Identify which cell holds the provided text, then report its (X, Y) central coordinate. 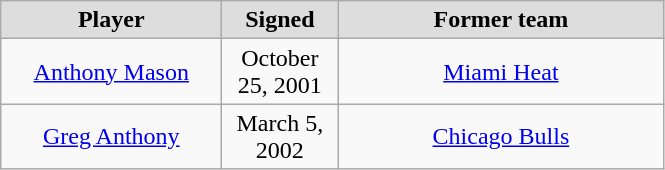
Signed (280, 20)
Player (112, 20)
Anthony Mason (112, 72)
October 25, 2001 (280, 72)
Former team (501, 20)
Miami Heat (501, 72)
March 5, 2002 (280, 136)
Greg Anthony (112, 136)
Chicago Bulls (501, 136)
